Extract the [x, y] coordinate from the center of the cell holding the provided text.  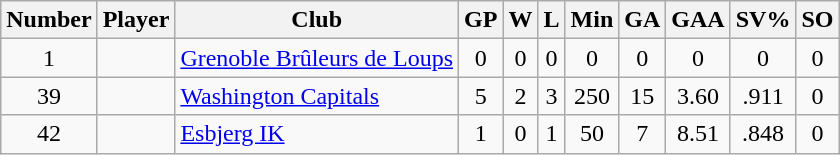
SO [818, 20]
15 [642, 96]
5 [481, 96]
39 [49, 96]
W [520, 20]
Number [49, 20]
Player [136, 20]
7 [642, 134]
2 [520, 96]
8.51 [698, 134]
.848 [763, 134]
3 [552, 96]
42 [49, 134]
50 [592, 134]
L [552, 20]
Grenoble Brûleurs de Loups [317, 58]
GP [481, 20]
Min [592, 20]
.911 [763, 96]
Washington Capitals [317, 96]
SV% [763, 20]
250 [592, 96]
Club [317, 20]
GA [642, 20]
Esbjerg IK [317, 134]
3.60 [698, 96]
GAA [698, 20]
